Locate the cell with the specified text and output its (X, Y) center coordinate. 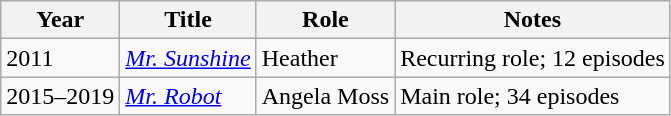
Year (60, 20)
Notes (533, 20)
Mr. Sunshine (188, 58)
Title (188, 20)
Angela Moss (325, 96)
Mr. Robot (188, 96)
2011 (60, 58)
Recurring role; 12 episodes (533, 58)
Role (325, 20)
2015–2019 (60, 96)
Main role; 34 episodes (533, 96)
Heather (325, 58)
